Provide the (x, y) coordinate of the cell's center where the given text is located.  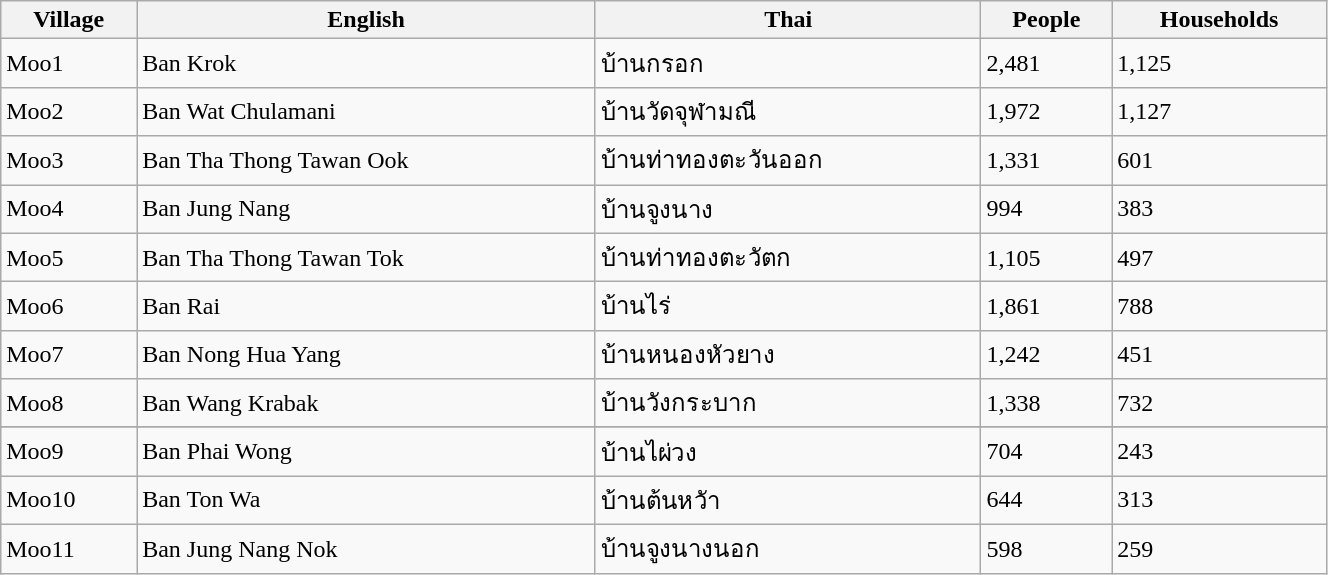
Households (1220, 20)
259 (1220, 548)
บ้านท่าทองตะวัตก (788, 258)
Moo2 (69, 112)
2,481 (1046, 64)
Moo7 (69, 354)
1,242 (1046, 354)
Moo10 (69, 500)
บ้านวัดจุฬามณี (788, 112)
313 (1220, 500)
994 (1046, 208)
Moo3 (69, 160)
บ้านไร่ (788, 306)
Ban Rai (366, 306)
1,105 (1046, 258)
บ้านไผ่วง (788, 452)
1,861 (1046, 306)
Ban Ton Wa (366, 500)
บ้านหนองหัวยาง (788, 354)
Thai (788, 20)
644 (1046, 500)
1,338 (1046, 404)
Ban Tha Thong Tawan Tok (366, 258)
English (366, 20)
451 (1220, 354)
Moo5 (69, 258)
Ban Krok (366, 64)
Moo1 (69, 64)
Ban Wat Chulamani (366, 112)
บ้านต้นหวัา (788, 500)
1,972 (1046, 112)
Moo9 (69, 452)
บ้านวังกระบาก (788, 404)
1,127 (1220, 112)
Ban Nong Hua Yang (366, 354)
People (1046, 20)
704 (1046, 452)
788 (1220, 306)
Ban Tha Thong Tawan Ook (366, 160)
497 (1220, 258)
Moo8 (69, 404)
732 (1220, 404)
Moo11 (69, 548)
Ban Phai Wong (366, 452)
598 (1046, 548)
1,331 (1046, 160)
Ban Jung Nang Nok (366, 548)
Moo4 (69, 208)
บ้านจูงนาง (788, 208)
383 (1220, 208)
1,125 (1220, 64)
บ้านท่าทองตะวันออก (788, 160)
Ban Wang Krabak (366, 404)
บ้านจูงนางนอก (788, 548)
Village (69, 20)
601 (1220, 160)
243 (1220, 452)
Ban Jung Nang (366, 208)
บ้านกรอก (788, 64)
Moo6 (69, 306)
